Return (x, y) of the center of cell containing provided text 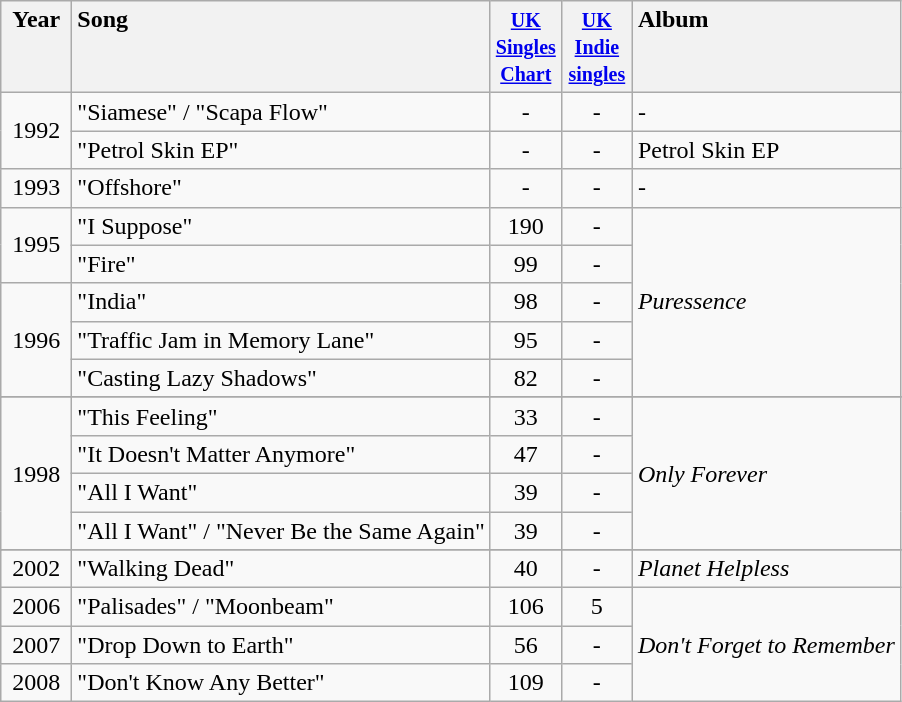
2007 (36, 645)
1993 (36, 188)
33 (526, 416)
"Siamese" / "Scapa Flow" (281, 112)
"All I Want" (281, 492)
Year (36, 47)
5 (596, 607)
"Walking Dead" (281, 569)
Only Forever (766, 473)
"All I Want" / "Never Be the Same Again" (281, 531)
"This Feeling" (281, 416)
2008 (36, 683)
Puressence (766, 302)
UK Indie singles (596, 47)
"I Suppose" (281, 226)
1995 (36, 245)
106 (526, 607)
UK Singles Chart (526, 47)
40 (526, 569)
"India" (281, 302)
2002 (36, 569)
"Don't Know Any Better" (281, 683)
1998 (36, 473)
1996 (36, 340)
56 (526, 645)
Album (766, 47)
190 (526, 226)
47 (526, 454)
"Petrol Skin EP" (281, 150)
"Traffic Jam in Memory Lane" (281, 340)
"Palisades" / "Moonbeam" (281, 607)
Planet Helpless (766, 569)
Don't Forget to Remember (766, 645)
82 (526, 378)
"Casting Lazy Shadows" (281, 378)
"Fire" (281, 264)
"Drop Down to Earth" (281, 645)
Petrol Skin EP (766, 150)
"It Doesn't Matter Anymore" (281, 454)
2006 (36, 607)
98 (526, 302)
"Offshore" (281, 188)
95 (526, 340)
Song (281, 47)
1992 (36, 131)
109 (526, 683)
99 (526, 264)
